From the cell containing the given text, extract its center point as (x, y) coordinate. 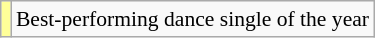
Best-performing dance single of the year (192, 19)
